Pinpoint the cell where the given text exists, returning its (X, Y) midpoint coordinate. 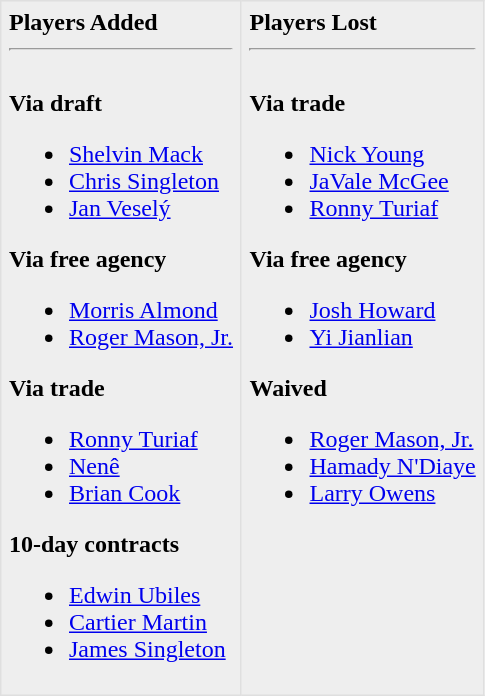
Players Lost Via tradeNick YoungJaVale McGeeRonny TuriafVia free agencyJosh HowardYi JianlianWaivedRoger Mason, Jr.Hamady N'DiayeLarry Owens (362, 348)
